From the cell containing the given text, extract its center point as (X, Y) coordinate. 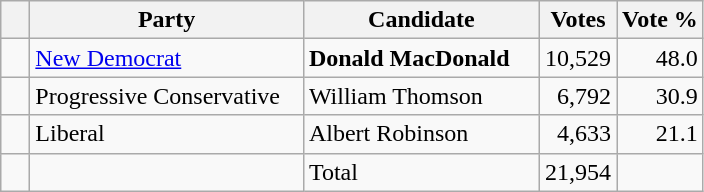
Albert Robinson (421, 134)
6,792 (578, 96)
10,529 (578, 58)
Votes (578, 20)
Candidate (421, 20)
48.0 (660, 58)
Progressive Conservative (167, 96)
4,633 (578, 134)
30.9 (660, 96)
Donald MacDonald (421, 58)
William Thomson (421, 96)
Party (167, 20)
New Democrat (167, 58)
Total (421, 172)
21.1 (660, 134)
21,954 (578, 172)
Liberal (167, 134)
Vote % (660, 20)
